From the cell containing the given text, extract its center point as [x, y] coordinate. 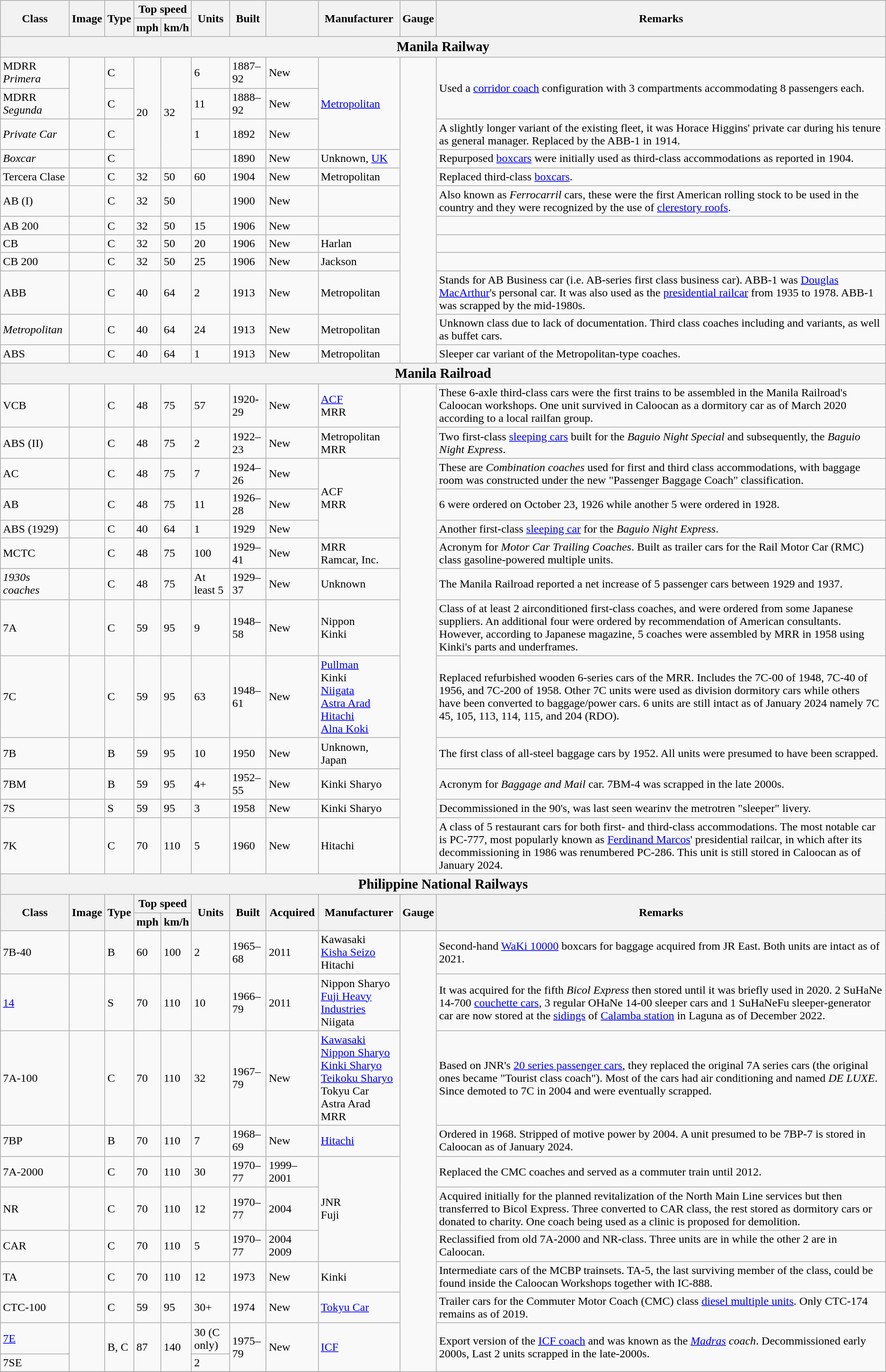
AC [35, 473]
Acquired [292, 913]
1926–28 [248, 505]
Manila Railroad [443, 374]
AB 200 [35, 225]
1887–92 [248, 73]
1948–58 [248, 628]
Boxcar [35, 159]
1929–37 [248, 584]
1965–68 [248, 953]
15 [211, 225]
AB [35, 505]
7C [35, 697]
7SE [35, 1363]
Private Car [35, 134]
Used a corridor coach configuration with 3 compartments accommodating 8 passengers each. [661, 88]
1973 [248, 1276]
MRRRamcar, Inc. [359, 553]
Unknown class due to lack of documentation. Third class coaches including and variants, as well as buffet cars. [661, 330]
The first class of all-steel baggage cars by 1952. All units were presumed to have been scrapped. [661, 753]
Unknown, UK [359, 159]
At least 5 [211, 584]
6 were ordered on October 23, 1926 while another 5 were ordered in 1928. [661, 505]
Acronym for Baggage and Mail car. 7BM-4 was scrapped in the late 2000s. [661, 784]
1960 [248, 846]
1950 [248, 753]
AB (I) [35, 201]
1888–92 [248, 103]
Two first-class sleeping cars built for the Baguio Night Special and subsequently, the Baguio Night Express. [661, 443]
Replaced third-class boxcars. [661, 177]
1948–61 [248, 697]
7K [35, 846]
1924–26 [248, 473]
KawasakiNippon SharyoKinki SharyoTeikoku SharyoTokyu CarAstra AradMRR [359, 1078]
NipponKinki [359, 628]
1890 [248, 159]
2004 [292, 1209]
CB 200 [35, 261]
30+ [211, 1308]
20042009 [292, 1246]
7A [35, 628]
1920-29 [248, 406]
TA [35, 1276]
Tercera Clase [35, 177]
63 [211, 697]
30 [211, 1171]
Second-hand WaKi 10000 boxcars for baggage acquired from JR East. Both units are intact as of 2021. [661, 953]
7B [35, 753]
ICF [359, 1347]
7A-2000 [35, 1171]
7BP [35, 1141]
PullmanKinkiNiigataAstra AradHitachiAlna Koki [359, 697]
1930s coaches [35, 584]
MDRR Segunda [35, 103]
30 (C only) [211, 1338]
Harlan [359, 243]
87 [148, 1347]
3 [211, 808]
ABS (II) [35, 443]
1968–69 [248, 1141]
7A-100 [35, 1078]
1958 [248, 808]
Another first-class sleeping car for the Baguio Night Express. [661, 529]
B, C [119, 1347]
6 [211, 73]
ABB [35, 293]
NR [35, 1209]
CTC-100 [35, 1308]
Reclassified from old 7A-2000 and NR-class. Three units are in while the other 2 are in Caloocan. [661, 1246]
1952–55 [248, 784]
1904 [248, 177]
7B-40 [35, 953]
7S [35, 808]
MDRR Primera [35, 73]
Tokyu Car [359, 1308]
Repurposed boxcars were initially used as third-class accommodations as reported in 1904. [661, 159]
Unknown [359, 584]
Trailer cars for the Commuter Motor Coach (CMC) class diesel multiple units. Only CTC-174 remains as of 2019. [661, 1308]
Sleeper car variant of the Metropolitan-type coaches. [661, 354]
CB [35, 243]
Kinki [359, 1276]
1966–79 [248, 1003]
ABS (1929) [35, 529]
JNRFuji [359, 1209]
1929–41 [248, 553]
1967–79 [248, 1078]
KawasakiKisha SeizoHitachi [359, 953]
CAR [35, 1246]
The Manila Railroad reported a net increase of 5 passenger cars between 1929 and 1937. [661, 584]
24 [211, 330]
1922–23 [248, 443]
Ordered in 1968. Stripped of motive power by 2004. A unit presumed to be 7BP-7 is stored in Caloocan as of January 2024. [661, 1141]
1892 [248, 134]
ABS [35, 354]
Jackson [359, 261]
Nippon SharyoFuji Heavy IndustriesNiigata [359, 1003]
7E [35, 1338]
Manila Railway [443, 47]
1929 [248, 529]
MCTC [35, 553]
1974 [248, 1308]
1900 [248, 201]
7BM [35, 784]
MetropolitanMRR [359, 443]
4+ [211, 784]
57 [211, 406]
Philippine National Railways [443, 884]
VCB [35, 406]
1999–2001 [292, 1171]
Acronym for Motor Car Trailing Coaches. Built as trailer cars for the Rail Motor Car (RMC) class gasoline-powered multiple units. [661, 553]
Export version of the ICF coach and was known as the Madras coach. Decommissioned early 2000s, Last 2 units scrapped in the late-2000s. [661, 1347]
Replaced the CMC coaches and served as a commuter train until 2012. [661, 1171]
9 [211, 628]
140 [176, 1347]
Decommissioned in the 90's, was last seen wearinv the metrotren "sleeper" livery. [661, 808]
25 [211, 261]
Unknown, Japan [359, 753]
14 [35, 1003]
1975–79 [248, 1347]
